For the text-containing cell, return its midpoint in (x, y) coordinate format. 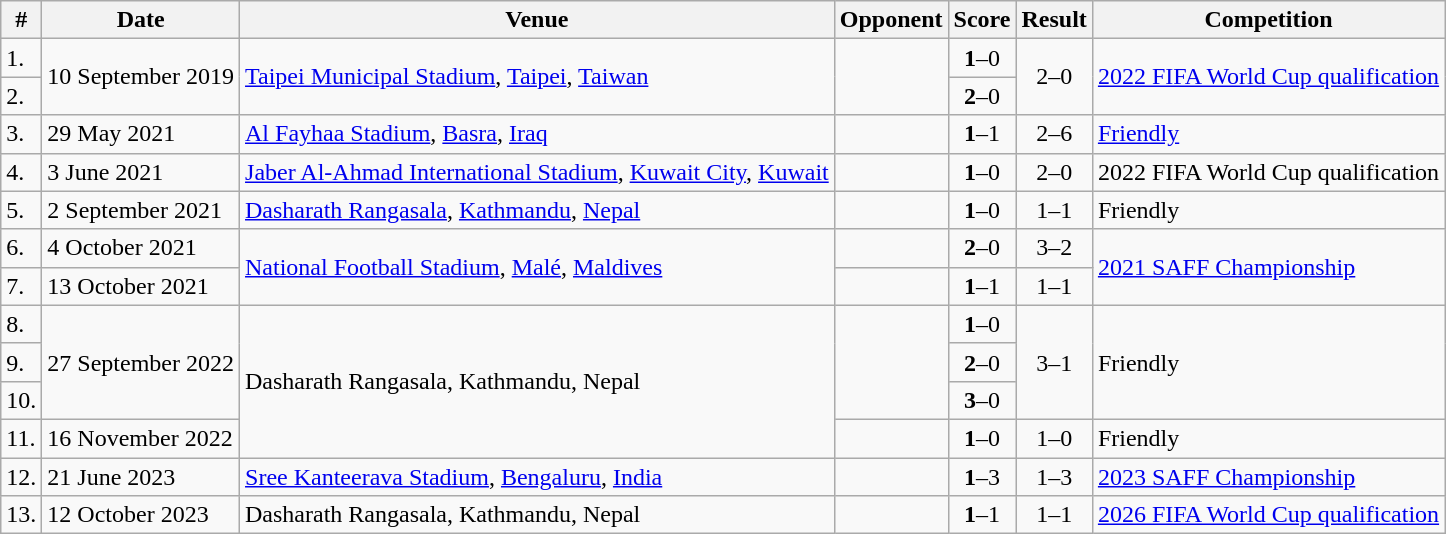
13. (22, 515)
6. (22, 248)
Taipei Municipal Stadium, Taipei, Taiwan (538, 77)
29 May 2021 (141, 134)
Venue (538, 20)
3–0 (982, 400)
2021 SAFF Championship (1268, 267)
National Football Stadium, Malé, Maldives (538, 267)
Opponent (891, 20)
2023 SAFF Championship (1268, 477)
9. (22, 362)
4 October 2021 (141, 248)
3–1 (1054, 362)
10 September 2019 (141, 77)
Sree Kanteerava Stadium, Bengaluru, India (538, 477)
10. (22, 400)
Date (141, 20)
2026 FIFA World Cup qualification (1268, 515)
8. (22, 324)
Jaber Al-Ahmad International Stadium, Kuwait City, Kuwait (538, 172)
Al Fayhaa Stadium, Basra, Iraq (538, 134)
12 October 2023 (141, 515)
2. (22, 96)
# (22, 20)
3–2 (1054, 248)
Score (982, 20)
3. (22, 134)
1. (22, 58)
16 November 2022 (141, 438)
5. (22, 210)
13 October 2021 (141, 286)
4. (22, 172)
Competition (1268, 20)
Result (1054, 20)
2–6 (1054, 134)
27 September 2022 (141, 362)
2 September 2021 (141, 210)
12. (22, 477)
11. (22, 438)
3 June 2021 (141, 172)
21 June 2023 (141, 477)
7. (22, 286)
